Pinpoint the cell where the given text exists, returning its (X, Y) midpoint coordinate. 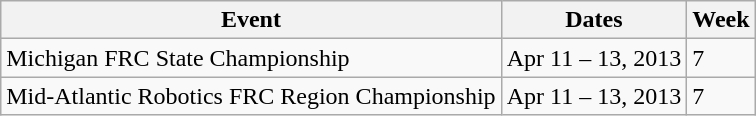
Dates (594, 20)
Michigan FRC State Championship (251, 58)
Week (721, 20)
Event (251, 20)
Mid-Atlantic Robotics FRC Region Championship (251, 96)
